Find where the given text appears and provide that cell's center as (x, y) coordinate. 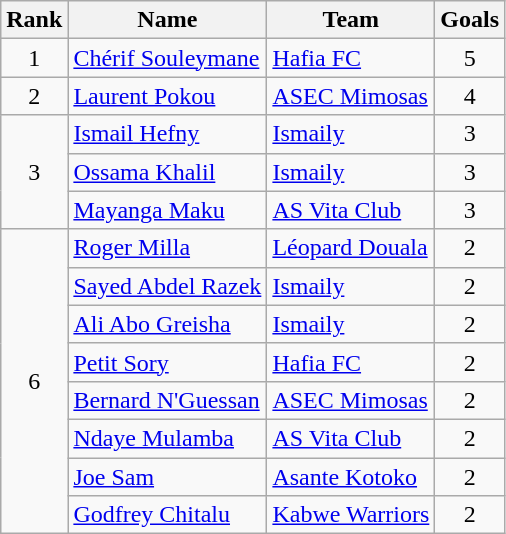
Petit Sory (168, 362)
Ossama Khalil (168, 172)
4 (470, 96)
1 (34, 58)
Ndaye Mulamba (168, 438)
Godfrey Chitalu (168, 515)
Laurent Pokou (168, 96)
6 (34, 381)
Ismail Hefny (168, 134)
Rank (34, 20)
Asante Kotoko (351, 477)
5 (470, 58)
Ali Abo Greisha (168, 324)
Team (351, 20)
Bernard N'Guessan (168, 400)
Goals (470, 20)
Joe Sam (168, 477)
Chérif Souleymane (168, 58)
Mayanga Maku (168, 210)
Sayed Abdel Razek (168, 286)
Kabwe Warriors (351, 515)
Roger Milla (168, 248)
Léopard Douala (351, 248)
Name (168, 20)
